Detect which cell encompasses the target text, then output its [x, y] center coordinate. 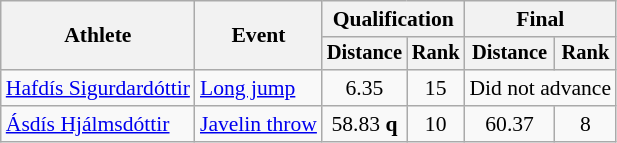
Hafdís Sigurdardóttir [98, 88]
Event [258, 36]
6.35 [364, 88]
Final [540, 19]
Athlete [98, 36]
Ásdís Hjálmsdóttir [98, 124]
Long jump [258, 88]
Qualification [393, 19]
60.37 [509, 124]
58.83 q [364, 124]
10 [436, 124]
Javelin throw [258, 124]
8 [586, 124]
Did not advance [540, 88]
15 [436, 88]
